Identify which cell holds the provided text, then report its [x, y] central coordinate. 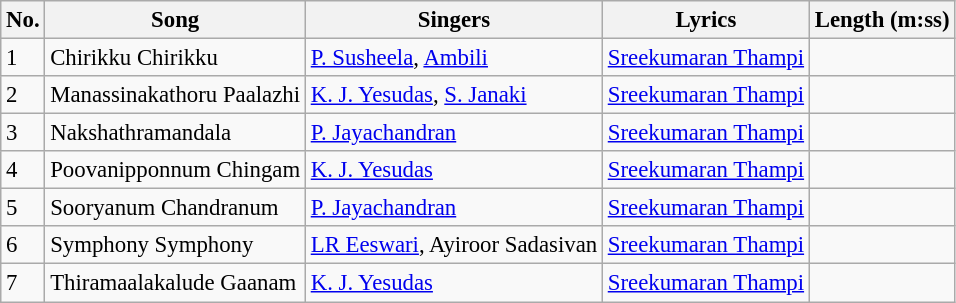
Sooryanum Chandranum [176, 208]
1 [23, 58]
5 [23, 208]
P. Susheela, Ambili [454, 58]
Thiramaalakalude Gaanam [176, 283]
K. J. Yesudas, S. Janaki [454, 95]
4 [23, 170]
Length (m:ss) [882, 20]
Symphony Symphony [176, 245]
6 [23, 245]
LR Eeswari, Ayiroor Sadasivan [454, 245]
Chirikku Chirikku [176, 58]
Singers [454, 20]
Poovanipponnum Chingam [176, 170]
Nakshathramandala [176, 133]
Lyrics [706, 20]
Manassinakathoru Paalazhi [176, 95]
Song [176, 20]
3 [23, 133]
2 [23, 95]
7 [23, 283]
No. [23, 20]
